Find where the given text appears and provide that cell's center as [x, y] coordinate. 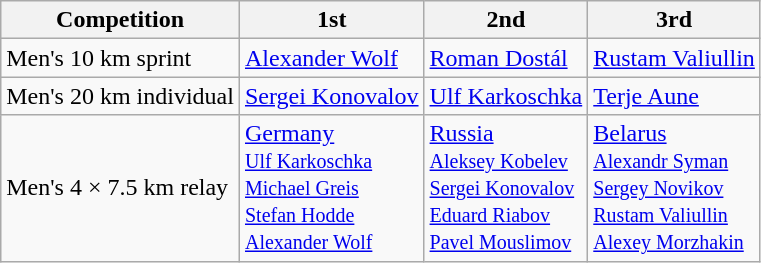
Terje Aune [674, 96]
Roman Dostál [506, 58]
2nd [506, 20]
Men's 20 km individual [120, 96]
Men's 10 km sprint [120, 58]
Men's 4 × 7.5 km relay [120, 188]
Ulf Karkoschka [506, 96]
RussiaAleksey KobelevSergei KonovalovEduard RiabovPavel Mouslimov [506, 188]
Sergei Konovalov [332, 96]
GermanyUlf KarkoschkaMichael GreisStefan HoddeAlexander Wolf [332, 188]
BelarusAlexandr SymanSergey NovikovRustam ValiullinAlexey Morzhakin [674, 188]
3rd [674, 20]
Alexander Wolf [332, 58]
Competition [120, 20]
1st [332, 20]
Rustam Valiullin [674, 58]
